Extract the [X, Y] coordinate from the center of the cell holding the provided text.  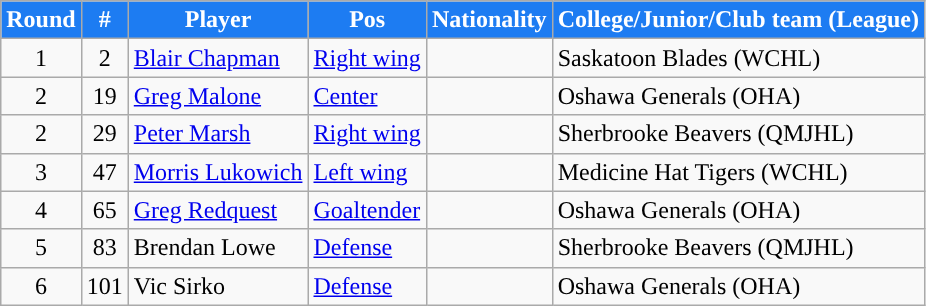
Round [41, 20]
Player [218, 20]
3 [41, 172]
Brendan Lowe [218, 248]
Peter Marsh [218, 134]
65 [104, 210]
# [104, 20]
Center [367, 96]
5 [41, 248]
Goaltender [367, 210]
Morris Lukowich [218, 172]
Medicine Hat Tigers (WCHL) [738, 172]
4 [41, 210]
Saskatoon Blades (WCHL) [738, 58]
19 [104, 96]
Blair Chapman [218, 58]
83 [104, 248]
1 [41, 58]
47 [104, 172]
Nationality [489, 20]
Vic Sirko [218, 286]
Left wing [367, 172]
101 [104, 286]
Greg Redquest [218, 210]
Greg Malone [218, 96]
College/Junior/Club team (League) [738, 20]
Pos [367, 20]
29 [104, 134]
6 [41, 286]
